For the text-containing cell, return its midpoint in (X, Y) coordinate format. 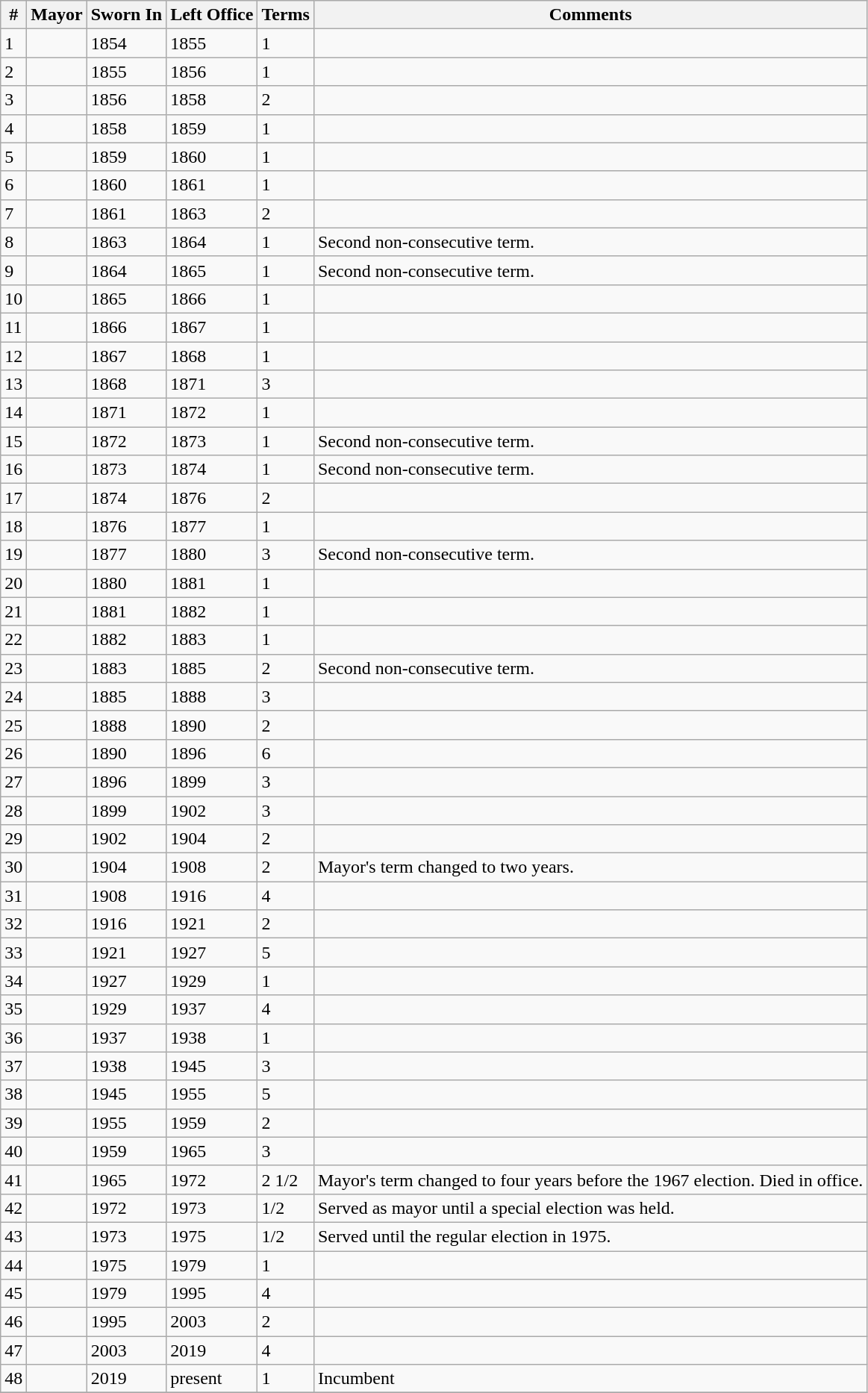
14 (13, 413)
7 (13, 214)
2 1/2 (286, 1179)
18 (13, 526)
25 (13, 725)
present (212, 1379)
Incumbent (590, 1379)
38 (13, 1094)
10 (13, 299)
12 (13, 356)
41 (13, 1179)
28 (13, 810)
42 (13, 1208)
32 (13, 924)
45 (13, 1294)
34 (13, 981)
36 (13, 1038)
1854 (126, 43)
24 (13, 696)
33 (13, 953)
35 (13, 1009)
Served as mayor until a special election was held. (590, 1208)
48 (13, 1379)
Mayor's term changed to two years. (590, 867)
Sworn In (126, 15)
22 (13, 640)
Mayor (57, 15)
9 (13, 270)
44 (13, 1265)
Comments (590, 15)
13 (13, 384)
11 (13, 327)
Served until the regular election in 1975. (590, 1236)
Left Office (212, 15)
30 (13, 867)
8 (13, 242)
47 (13, 1350)
43 (13, 1236)
23 (13, 668)
26 (13, 753)
20 (13, 583)
31 (13, 896)
# (13, 15)
37 (13, 1066)
16 (13, 470)
27 (13, 782)
29 (13, 839)
19 (13, 555)
40 (13, 1151)
39 (13, 1123)
46 (13, 1322)
Mayor's term changed to four years before the 1967 election. Died in office. (590, 1179)
Terms (286, 15)
15 (13, 441)
21 (13, 611)
17 (13, 498)
